Search for the cell housing the specified text and yield its (x, y) center coordinate. 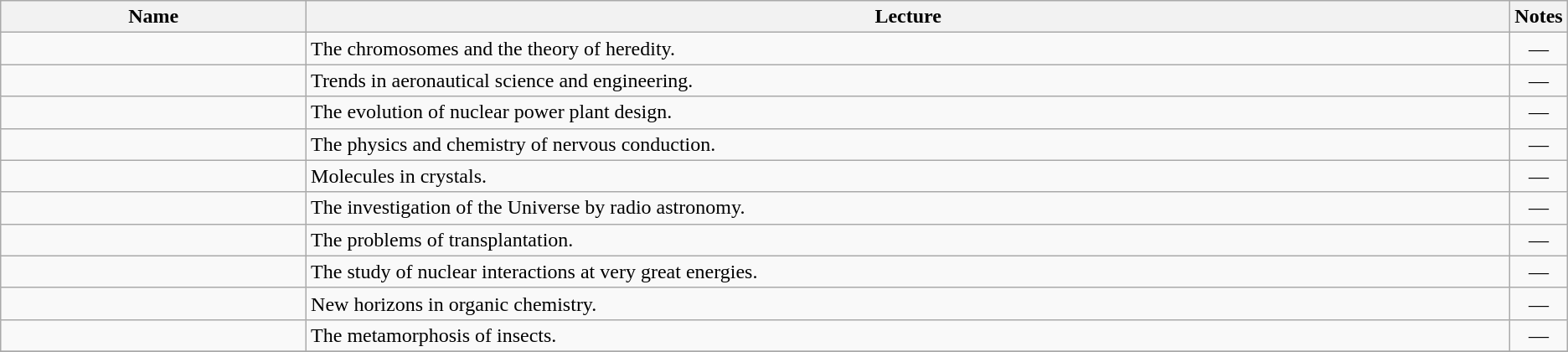
Notes (1539, 17)
Molecules in crystals. (908, 176)
The physics and chemistry of nervous conduction. (908, 144)
New horizons in organic chemistry. (908, 303)
The problems of transplantation. (908, 240)
Lecture (908, 17)
The evolution of nuclear power plant design. (908, 112)
The investigation of the Universe by radio astronomy. (908, 208)
Trends in aeronautical science and engineering. (908, 80)
The study of nuclear interactions at very great energies. (908, 272)
The metamorphosis of insects. (908, 335)
Name (154, 17)
The chromosomes and the theory of heredity. (908, 49)
